Determine the (X, Y) coordinate at the center of the cell enclosing the given text.  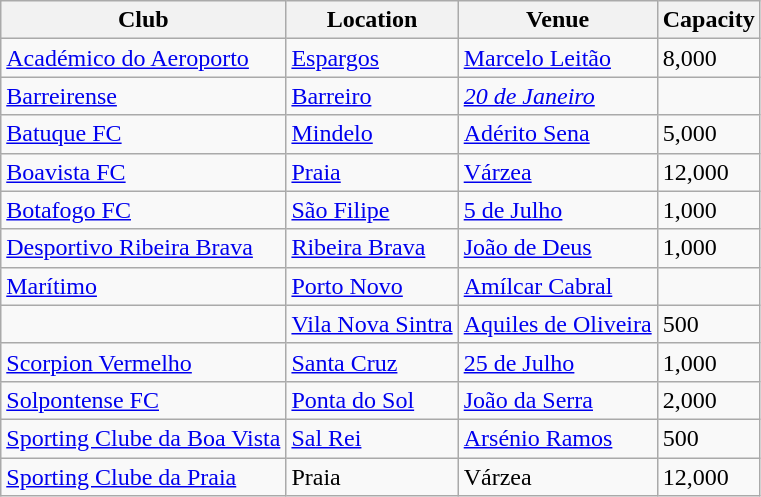
Santa Cruz (372, 362)
Marítimo (144, 286)
Espargos (372, 58)
Barreiro (372, 96)
5 de Julho (558, 210)
Porto Novo (372, 286)
Sal Rei (372, 438)
São Filipe (372, 210)
2,000 (708, 400)
Académico do Aeroporto (144, 58)
Ribeira Brava (372, 248)
Desportivo Ribeira Brava (144, 248)
Barreirense (144, 96)
Sporting Clube da Boa Vista (144, 438)
Capacity (708, 20)
Marcelo Leitão (558, 58)
João de Deus (558, 248)
Boavista FC (144, 172)
20 de Janeiro (558, 96)
Adérito Sena (558, 134)
Venue (558, 20)
Vila Nova Sintra (372, 324)
Ponta do Sol (372, 400)
Botafogo FC (144, 210)
25 de Julho (558, 362)
Solpontense FC (144, 400)
Mindelo (372, 134)
Scorpion Vermelho (144, 362)
Aquiles de Oliveira (558, 324)
Amílcar Cabral (558, 286)
Sporting Clube da Praia (144, 477)
Batuque FC (144, 134)
Location (372, 20)
Arsénio Ramos (558, 438)
5,000 (708, 134)
Club (144, 20)
João da Serra (558, 400)
8,000 (708, 58)
